For the text-containing cell, return its midpoint in [X, Y] coordinate format. 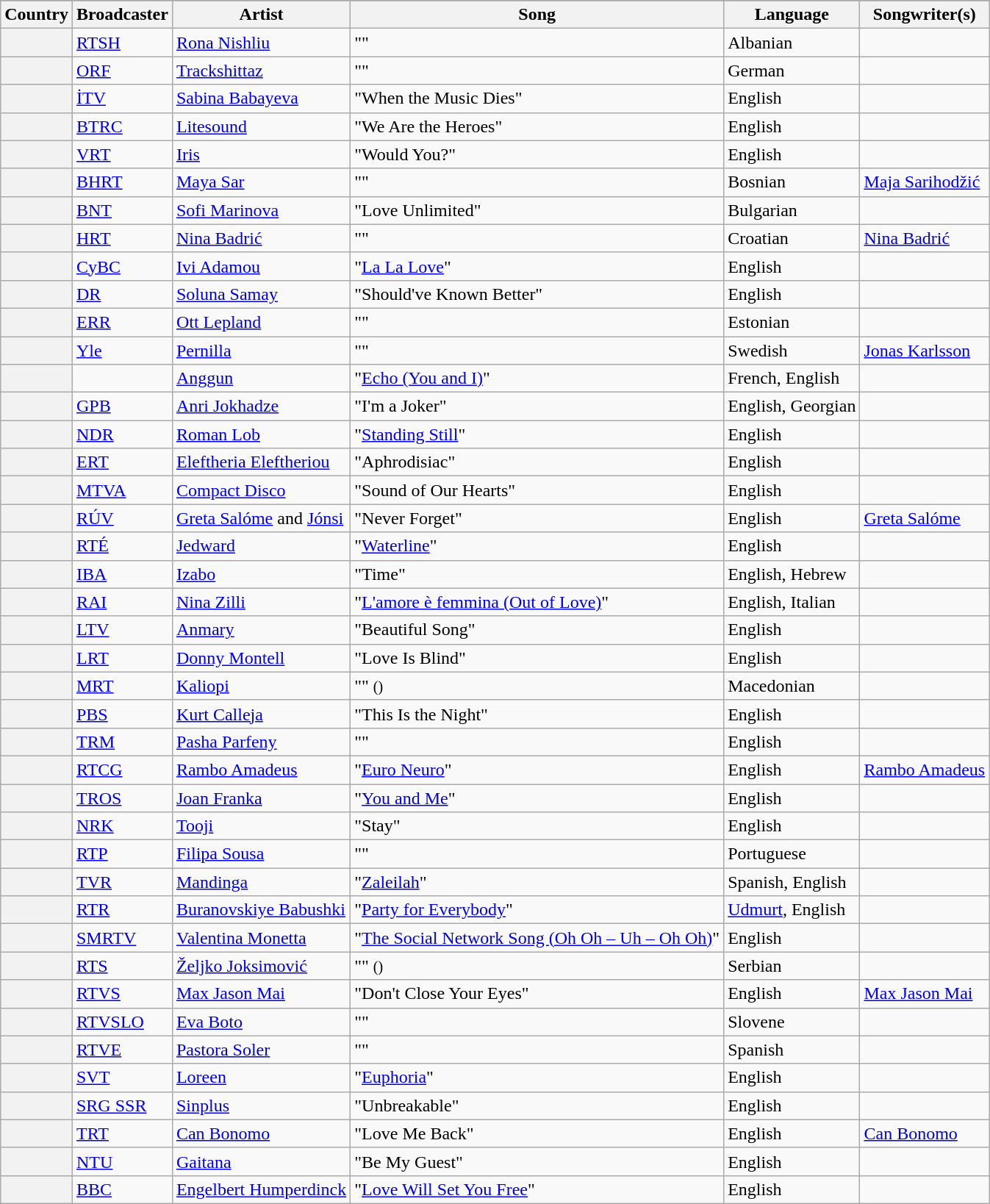
Song [537, 15]
French, English [792, 379]
Spanish [792, 1050]
SMRTV [122, 938]
"We Are the Heroes" [537, 126]
"Would You?" [537, 154]
BBC [122, 1189]
RTVS [122, 994]
İTV [122, 98]
"I'm a Joker" [537, 406]
Pasha Parfeny [261, 742]
"Beautiful Song" [537, 630]
Maya Sar [261, 182]
Litesound [261, 126]
"Echo (You and I)" [537, 379]
"Waterline" [537, 546]
Anmary [261, 630]
LTV [122, 630]
English, Hebrew [792, 574]
"Euro Neuro" [537, 770]
Sofi Marinova [261, 210]
"Zaleilah" [537, 882]
Buranovskiye Babushki [261, 910]
NRK [122, 826]
NDR [122, 434]
BNT [122, 210]
"Aphrodisiac" [537, 462]
"La La Love" [537, 266]
Jedward [261, 546]
RTÉ [122, 546]
Albanian [792, 43]
Kaliopi [261, 686]
IBA [122, 574]
Trackshittaz [261, 71]
"Euphoria" [537, 1078]
"Love Will Set You Free" [537, 1189]
Ivi Adamou [261, 266]
"Never Forget" [537, 518]
TRT [122, 1133]
ERR [122, 322]
English, Georgian [792, 406]
Estonian [792, 322]
"The Social Network Song (Oh Oh – Uh – Oh Oh)" [537, 938]
PBS [122, 714]
DR [122, 294]
Macedonian [792, 686]
Bulgarian [792, 210]
Compact Disco [261, 490]
Filipa Sousa [261, 854]
Jonas Karlsson [925, 351]
BHRT [122, 182]
"Love Me Back" [537, 1133]
SRG SSR [122, 1106]
Eleftheria Eleftheriou [261, 462]
Broadcaster [122, 15]
Tooji [261, 826]
Country [37, 15]
"Sound of Our Hearts" [537, 490]
RTR [122, 910]
"Don't Close Your Eyes" [537, 994]
Songwriter(s) [925, 15]
"Standing Still" [537, 434]
Rona Nishliu [261, 43]
RÚV [122, 518]
HRT [122, 238]
Greta Salóme and Jónsi [261, 518]
BTRC [122, 126]
Portuguese [792, 854]
Eva Boto [261, 1022]
"Party for Everybody" [537, 910]
RTVSLO [122, 1022]
"When the Music Dies" [537, 98]
Sabina Babayeva [261, 98]
Yle [122, 351]
RTP [122, 854]
Izabo [261, 574]
Anri Jokhadze [261, 406]
Pernilla [261, 351]
Željko Joksimović [261, 966]
Loreen [261, 1078]
"You and Me" [537, 798]
ORF [122, 71]
NTU [122, 1161]
Iris [261, 154]
RTCG [122, 770]
"This Is the Night" [537, 714]
RAI [122, 602]
Language [792, 15]
English, Italian [792, 602]
Maja Sarihodžić [925, 182]
Pastora Soler [261, 1050]
LRT [122, 658]
Udmurt, English [792, 910]
Sinplus [261, 1106]
CyBC [122, 266]
Donny Montell [261, 658]
TRM [122, 742]
RTVE [122, 1050]
Valentina Monetta [261, 938]
Serbian [792, 966]
RTSH [122, 43]
Croatian [792, 238]
Anggun [261, 379]
RTS [122, 966]
Bosnian [792, 182]
Kurt Calleja [261, 714]
"Unbreakable" [537, 1106]
German [792, 71]
Roman Lob [261, 434]
ERT [122, 462]
"Time" [537, 574]
Engelbert Humperdinck [261, 1189]
"Should've Known Better" [537, 294]
TVR [122, 882]
SVT [122, 1078]
Soluna Samay [261, 294]
Slovene [792, 1022]
MRT [122, 686]
Greta Salóme [925, 518]
Nina Zilli [261, 602]
"Love Unlimited" [537, 210]
TROS [122, 798]
"Stay" [537, 826]
Spanish, English [792, 882]
Joan Franka [261, 798]
Ott Lepland [261, 322]
"Be My Guest" [537, 1161]
MTVA [122, 490]
Gaitana [261, 1161]
Swedish [792, 351]
Artist [261, 15]
VRT [122, 154]
"Love Is Blind" [537, 658]
Mandinga [261, 882]
GPB [122, 406]
"L'amore è femmina (Out of Love)" [537, 602]
